Determine the (x, y) coordinate at the center of the cell enclosing the given text.  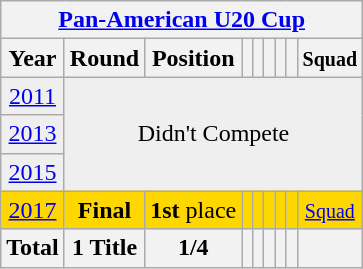
Position (194, 58)
Didn't Compete (213, 134)
Total (33, 248)
2015 (33, 172)
1st place (194, 210)
Round (104, 58)
2017 (33, 210)
1/4 (194, 248)
2011 (33, 96)
Pan-American U20 Cup (182, 20)
1 Title (104, 248)
Final (104, 210)
Year (33, 58)
2013 (33, 134)
